Search for the cell housing the specified text and yield its (X, Y) center coordinate. 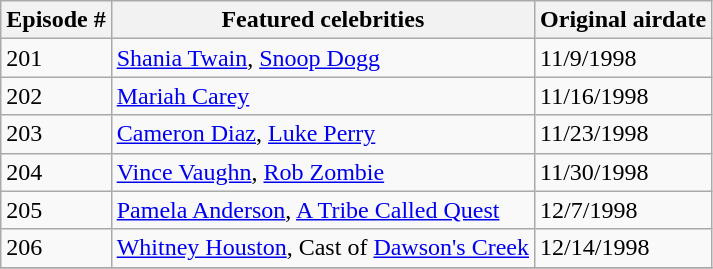
201 (56, 58)
Vince Vaughn, Rob Zombie (322, 172)
203 (56, 134)
11/9/1998 (624, 58)
12/14/1998 (624, 248)
Episode # (56, 20)
204 (56, 172)
Featured celebrities (322, 20)
11/30/1998 (624, 172)
11/23/1998 (624, 134)
202 (56, 96)
Whitney Houston, Cast of Dawson's Creek (322, 248)
Original airdate (624, 20)
Shania Twain, Snoop Dogg (322, 58)
12/7/1998 (624, 210)
206 (56, 248)
205 (56, 210)
Mariah Carey (322, 96)
Pamela Anderson, A Tribe Called Quest (322, 210)
11/16/1998 (624, 96)
Cameron Diaz, Luke Perry (322, 134)
